For the text-containing cell, return its midpoint in (x, y) coordinate format. 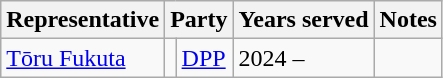
Party (199, 20)
DPP (204, 58)
Representative (83, 20)
Tōru Fukuta (83, 58)
Years served (304, 20)
2024 – (304, 58)
Notes (408, 20)
